Find where the given text appears and provide that cell's center as (X, Y) coordinate. 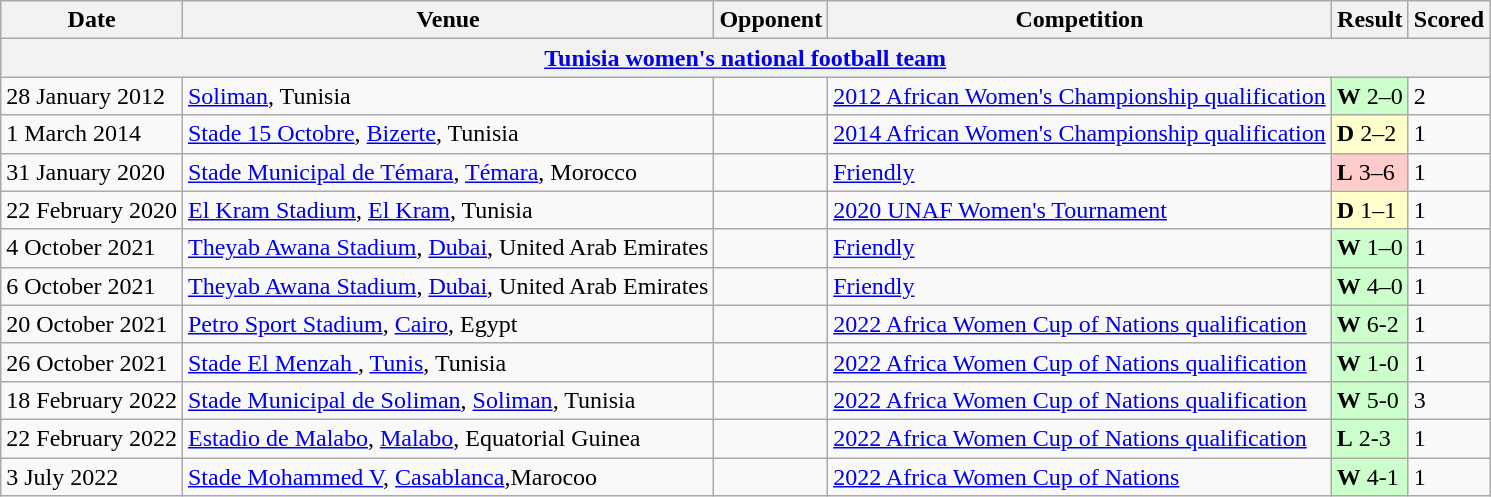
22 February 2022 (92, 438)
3 (1448, 400)
Stade Mohammed V, Casablanca,Marocoo (448, 477)
18 February 2022 (92, 400)
W 1–0 (1370, 248)
W 1-0 (1370, 362)
Scored (1448, 20)
Stade 15 Octobre, Bizerte, Tunisia (448, 134)
L 2-3 (1370, 438)
26 October 2021 (92, 362)
L 3–6 (1370, 172)
Opponent (771, 20)
Result (1370, 20)
Stade El Menzah , Tunis, Tunisia (448, 362)
2020 UNAF Women's Tournament (1080, 210)
20 October 2021 (92, 324)
2012 African Women's Championship qualification (1080, 96)
D 1–1 (1370, 210)
28 January 2012 (92, 96)
2 (1448, 96)
W 2–0 (1370, 96)
Date (92, 20)
W 4-1 (1370, 477)
6 October 2021 (92, 286)
W 6-2 (1370, 324)
31 January 2020 (92, 172)
Competition (1080, 20)
2022 Africa Women Cup of Nations (1080, 477)
Estadio de Malabo, Malabo, Equatorial Guinea (448, 438)
Soliman, Tunisia (448, 96)
Stade Municipal de Témara, Témara, Morocco (448, 172)
3 July 2022 (92, 477)
Tunisia women's national football team (746, 58)
D 2–2 (1370, 134)
Stade Municipal de Soliman, Soliman, Tunisia (448, 400)
El Kram Stadium, El Kram, Tunisia (448, 210)
22 February 2020 (92, 210)
1 March 2014 (92, 134)
Petro Sport Stadium, Cairo, Egypt (448, 324)
W 4–0 (1370, 286)
W 5-0 (1370, 400)
Venue (448, 20)
2014 African Women's Championship qualification (1080, 134)
4 October 2021 (92, 248)
